For the text-containing cell, return its midpoint in (X, Y) coordinate format. 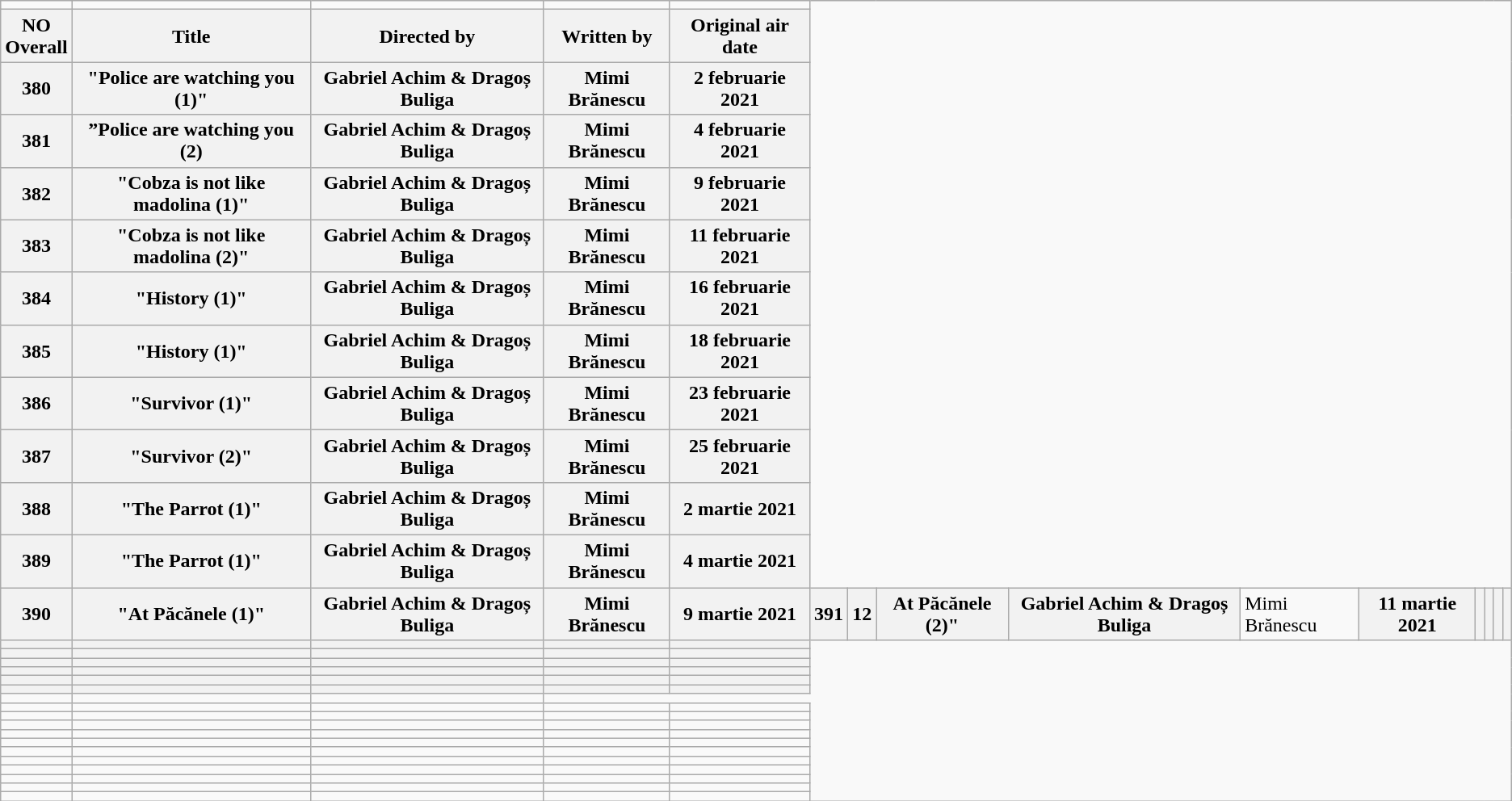
2 martie 2021 (740, 509)
"Police are watching you (1)" (191, 89)
”Police are watching you (2) (191, 140)
18 februarie 2021 (740, 350)
387 (36, 455)
384 (36, 299)
390 (36, 614)
389 (36, 560)
388 (36, 509)
9 februarie 2021 (740, 194)
380 (36, 89)
9 martie 2021 (740, 614)
23 februarie 2021 (740, 404)
"Survivor (2)" (191, 455)
Original air date (740, 36)
"Survivor (1)" (191, 404)
385 (36, 350)
11 februarie 2021 (740, 245)
4 martie 2021 (740, 560)
381 (36, 140)
4 februarie 2021 (740, 140)
16 februarie 2021 (740, 299)
Written by (607, 36)
391 (829, 614)
2 februarie 2021 (740, 89)
11 martie 2021 (1417, 614)
382 (36, 194)
Directed by (426, 36)
"Cobza is not like madolina (1)" (191, 194)
12 (863, 614)
386 (36, 404)
Title (191, 36)
"Cobza is not like madolina (2)" (191, 245)
At Păcănele (2)" (943, 614)
25 februarie 2021 (740, 455)
"At Păcănele (1)" (191, 614)
383 (36, 245)
NOOverall (36, 36)
